Provide the [X, Y] coordinate of the cell's center where the given text is located.  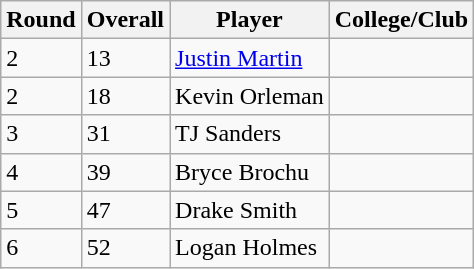
5 [41, 210]
52 [125, 248]
College/Club [401, 20]
47 [125, 210]
Player [250, 20]
18 [125, 96]
Logan Holmes [250, 248]
Bryce Brochu [250, 172]
31 [125, 134]
Overall [125, 20]
Kevin Orleman [250, 96]
39 [125, 172]
13 [125, 58]
4 [41, 172]
TJ Sanders [250, 134]
3 [41, 134]
Round [41, 20]
Drake Smith [250, 210]
6 [41, 248]
Justin Martin [250, 58]
